Output the [X, Y] coordinate of the center of the cell containing the given text.  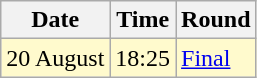
Time [143, 20]
Final [216, 58]
Round [216, 20]
Date [56, 20]
18:25 [143, 58]
20 August [56, 58]
